Search for the cell housing the specified text and yield its (X, Y) center coordinate. 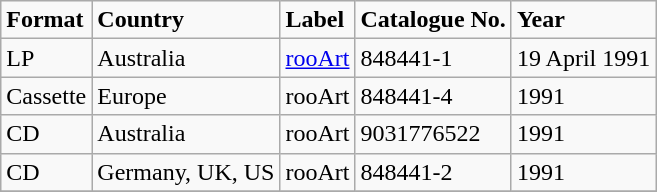
848441-2 (433, 172)
19 April 1991 (583, 58)
848441-4 (433, 96)
Germany, UK, US (186, 172)
9031776522 (433, 134)
Catalogue No. (433, 20)
Europe (186, 96)
Cassette (46, 96)
LP (46, 58)
Year (583, 20)
Format (46, 20)
848441-1 (433, 58)
Label (318, 20)
Country (186, 20)
